Identify which cell holds the provided text, then report its [x, y] central coordinate. 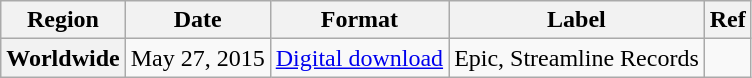
Epic, Streamline Records [577, 58]
Format [359, 20]
Ref [728, 20]
Date [198, 20]
Worldwide [63, 58]
Label [577, 20]
May 27, 2015 [198, 58]
Digital download [359, 58]
Region [63, 20]
